Extract the [X, Y] coordinate from the center of the cell holding the provided text.  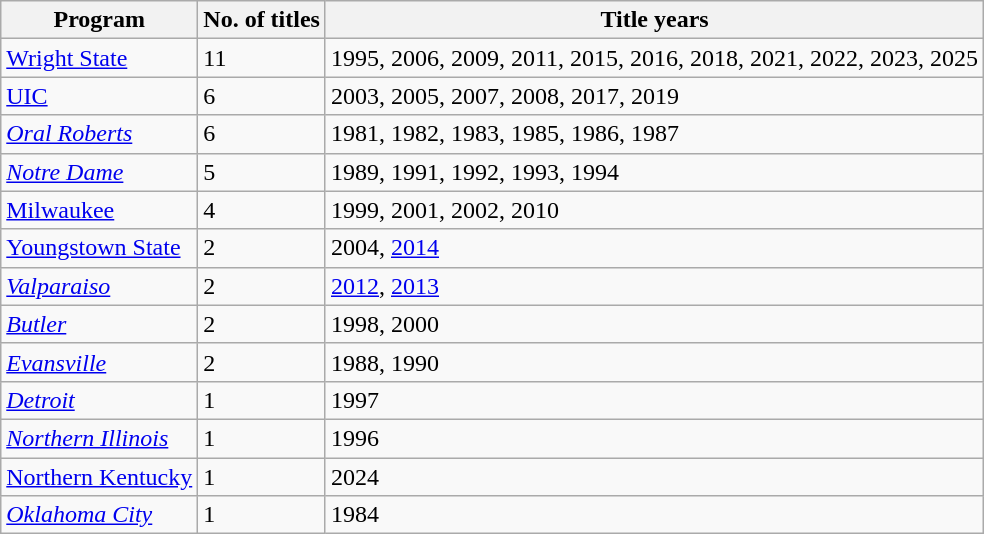
5 [262, 172]
Detroit [100, 400]
1998, 2000 [654, 324]
Program [100, 20]
1988, 1990 [654, 362]
Oklahoma City [100, 515]
Northern Illinois [100, 438]
1996 [654, 438]
4 [262, 210]
2012, 2013 [654, 286]
Title years [654, 20]
UIC [100, 96]
2024 [654, 477]
Valparaiso [100, 286]
1995, 2006, 2009, 2011, 2015, 2016, 2018, 2021, 2022, 2023, 2025 [654, 58]
1981, 1982, 1983, 1985, 1986, 1987 [654, 134]
Youngstown State [100, 248]
Butler [100, 324]
No. of titles [262, 20]
Northern Kentucky [100, 477]
Oral Roberts [100, 134]
2004, 2014 [654, 248]
Wright State [100, 58]
1989, 1991, 1992, 1993, 1994 [654, 172]
1997 [654, 400]
Evansville [100, 362]
Milwaukee [100, 210]
Notre Dame [100, 172]
2003, 2005, 2007, 2008, 2017, 2019 [654, 96]
11 [262, 58]
1984 [654, 515]
1999, 2001, 2002, 2010 [654, 210]
